For the text-containing cell, return its midpoint in (x, y) coordinate format. 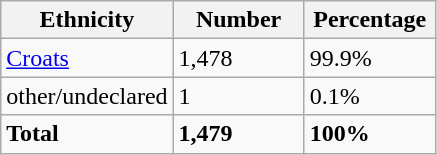
Number (238, 20)
Croats (87, 58)
1,479 (238, 134)
1 (238, 96)
99.9% (370, 58)
Percentage (370, 20)
other/undeclared (87, 96)
1,478 (238, 58)
Total (87, 134)
Ethnicity (87, 20)
100% (370, 134)
0.1% (370, 96)
